Determine the [x, y] coordinate at the center of the cell enclosing the given text.  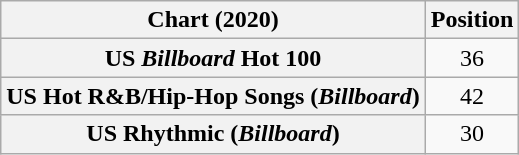
US Hot R&B/Hip-Hop Songs (Billboard) [213, 96]
US Billboard Hot 100 [213, 58]
30 [472, 134]
42 [472, 96]
Position [472, 20]
US Rhythmic (Billboard) [213, 134]
Chart (2020) [213, 20]
36 [472, 58]
